From the cell containing the given text, extract its center point as (X, Y) coordinate. 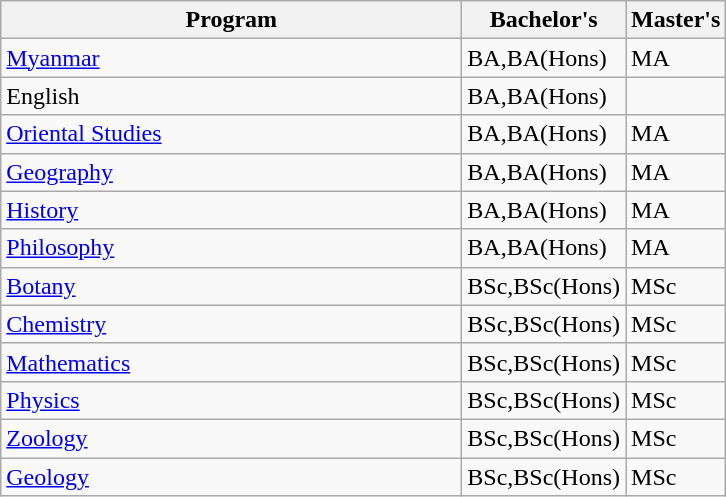
Botany (232, 286)
Geology (232, 477)
Master's (676, 20)
Bachelor's (544, 20)
History (232, 210)
English (232, 96)
Program (232, 20)
Geography (232, 172)
Mathematics (232, 362)
Philosophy (232, 248)
Oriental Studies (232, 134)
Zoology (232, 438)
Chemistry (232, 324)
Physics (232, 400)
Myanmar (232, 58)
